Find where the given text appears and provide that cell's center as [x, y] coordinate. 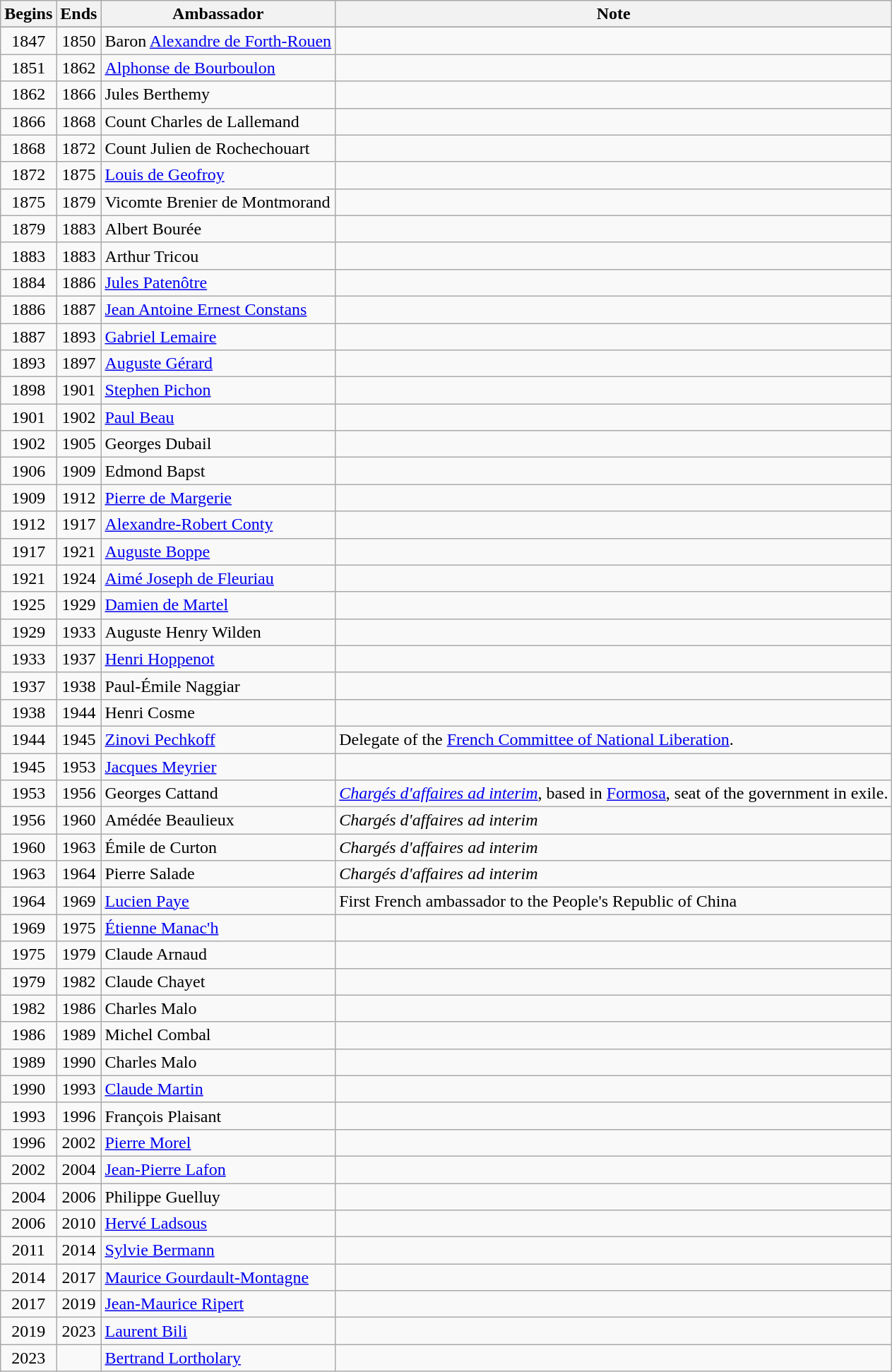
Zinovi Pechkoff [218, 739]
Bertrand Lortholary [218, 1358]
Jean Antoine Ernest Constans [218, 309]
Michel Combal [218, 1035]
1924 [79, 578]
Georges Cattand [218, 794]
1905 [79, 444]
Alphonse de Bourboulon [218, 68]
Gabriel Lemaire [218, 337]
Jacques Meyrier [218, 766]
Ends [79, 14]
Maurice Gourdault-Montagne [218, 1277]
1847 [28, 41]
Jules Berthemy [218, 95]
Chargés d'affaires ad interim, based in Formosa, seat of the government in exile. [614, 794]
Paul Beau [218, 417]
Lucien Paye [218, 901]
Philippe Guelluy [218, 1197]
Paul-Émile Naggiar [218, 686]
Pierre Salade [218, 874]
Albert Bourée [218, 229]
Henri Cosme [218, 712]
Jean-Maurice Ripert [218, 1304]
1850 [79, 41]
Count Julien de Rochechouart [218, 148]
1851 [28, 68]
Ambassador [218, 14]
Edmond Bapst [218, 471]
Émile de Curton [218, 847]
Delegate of the French Committee of National Liberation. [614, 739]
Georges Dubail [218, 444]
Alexandre-Robert Conty [218, 525]
Stephen Pichon [218, 390]
Jean-Pierre Lafon [218, 1169]
1898 [28, 390]
Claude Martin [218, 1089]
Étienne Manac'h [218, 928]
Claude Chayet [218, 982]
Count Charles de Lallemand [218, 121]
2011 [28, 1251]
Aimé Joseph de Fleuriau [218, 578]
1906 [28, 471]
Arthur Tricou [218, 256]
1925 [28, 605]
Claude Arnaud [218, 955]
Vicomte Brenier de Montmorand [218, 202]
Damien de Martel [218, 605]
1897 [79, 364]
Louis de Geofroy [218, 175]
Jules Patenôtre [218, 282]
Auguste Henry Wilden [218, 632]
Laurent Bili [218, 1331]
Auguste Gérard [218, 364]
Pierre Morel [218, 1143]
2010 [79, 1224]
Note [614, 14]
Baron Alexandre de Forth-Rouen [218, 41]
First French ambassador to the People's Republic of China [614, 901]
Amédée Beaulieux [218, 821]
Hervé Ladsous [218, 1224]
François Plaisant [218, 1116]
Henri Hoppenot [218, 659]
Pierre de Margerie [218, 498]
Sylvie Bermann [218, 1251]
Auguste Boppe [218, 551]
Begins [28, 14]
1884 [28, 282]
